Extract the [X, Y] coordinate from the center of the cell holding the provided text.  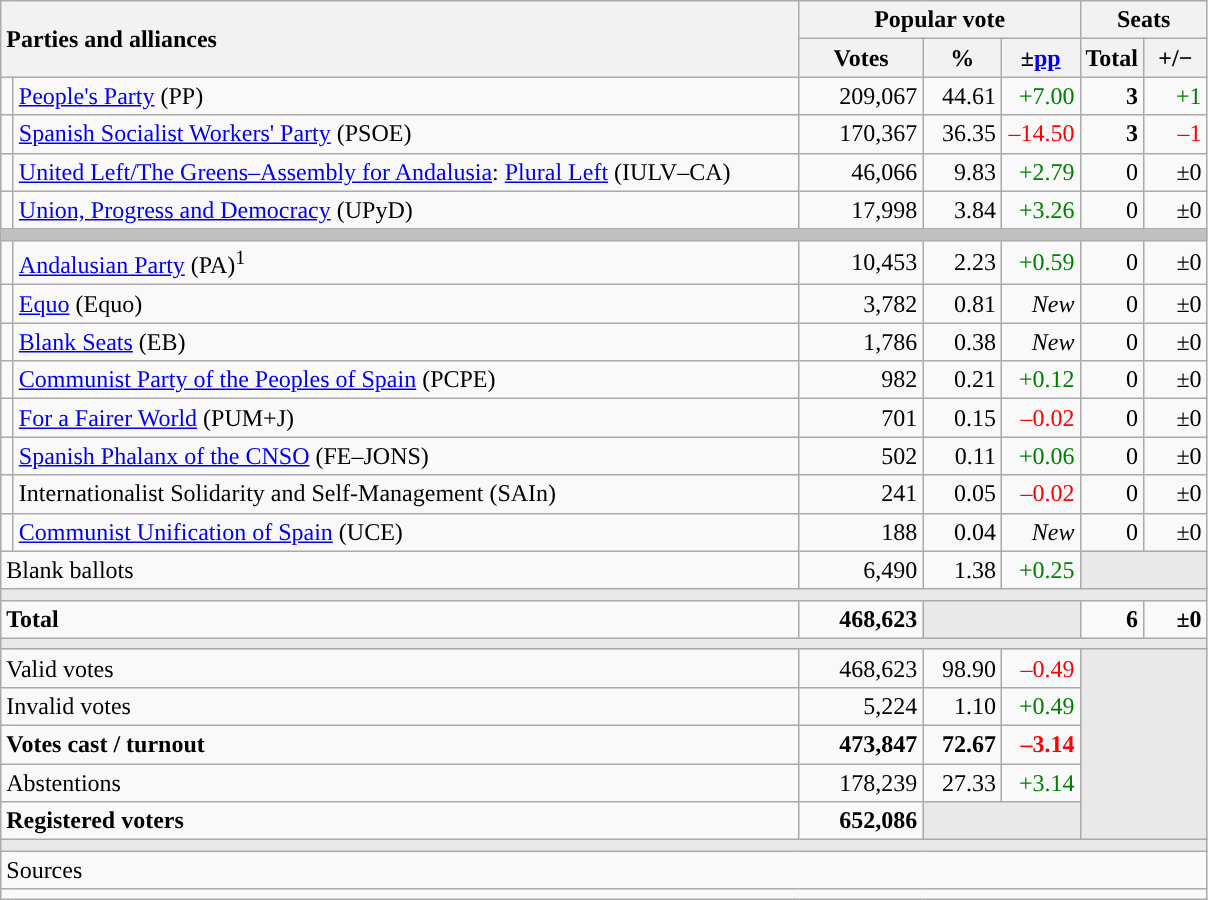
27.33 [962, 783]
2.23 [962, 262]
44.61 [962, 96]
1.10 [962, 706]
241 [861, 494]
Parties and alliances [400, 39]
0.21 [962, 380]
473,847 [861, 745]
6 [1112, 619]
701 [861, 418]
0.11 [962, 456]
+3.26 [1040, 210]
98.90 [962, 668]
209,067 [861, 96]
1,786 [861, 342]
+0.25 [1040, 570]
Invalid votes [400, 706]
188 [861, 532]
652,086 [861, 821]
3.84 [962, 210]
People's Party (PP) [406, 96]
Votes [861, 58]
+7.00 [1040, 96]
+/− [1176, 58]
Votes cast / turnout [400, 745]
Registered voters [400, 821]
0.81 [962, 304]
Communist Party of the Peoples of Spain (PCPE) [406, 380]
United Left/The Greens–Assembly for Andalusia: Plural Left (IULV–CA) [406, 172]
6,490 [861, 570]
36.35 [962, 134]
Abstentions [400, 783]
Popular vote [940, 20]
–14.50 [1040, 134]
+2.79 [1040, 172]
Valid votes [400, 668]
46,066 [861, 172]
178,239 [861, 783]
+0.12 [1040, 380]
Spanish Phalanx of the CNSO (FE–JONS) [406, 456]
72.67 [962, 745]
+0.06 [1040, 456]
Spanish Socialist Workers' Party (PSOE) [406, 134]
982 [861, 380]
170,367 [861, 134]
Sources [604, 870]
±pp [1040, 58]
+1 [1176, 96]
Union, Progress and Democracy (UPyD) [406, 210]
Equo (Equo) [406, 304]
5,224 [861, 706]
Internationalist Solidarity and Self-Management (SAIn) [406, 494]
Blank ballots [400, 570]
–0.49 [1040, 668]
9.83 [962, 172]
Blank Seats (EB) [406, 342]
0.38 [962, 342]
–1 [1176, 134]
For a Fairer World (PUM+J) [406, 418]
+3.14 [1040, 783]
Andalusian Party (PA)1 [406, 262]
+0.59 [1040, 262]
17,998 [861, 210]
0.15 [962, 418]
% [962, 58]
0.05 [962, 494]
502 [861, 456]
Communist Unification of Spain (UCE) [406, 532]
0.04 [962, 532]
+0.49 [1040, 706]
3,782 [861, 304]
10,453 [861, 262]
1.38 [962, 570]
–3.14 [1040, 745]
Seats [1144, 20]
